Return (X, Y) of the center of cell containing provided text 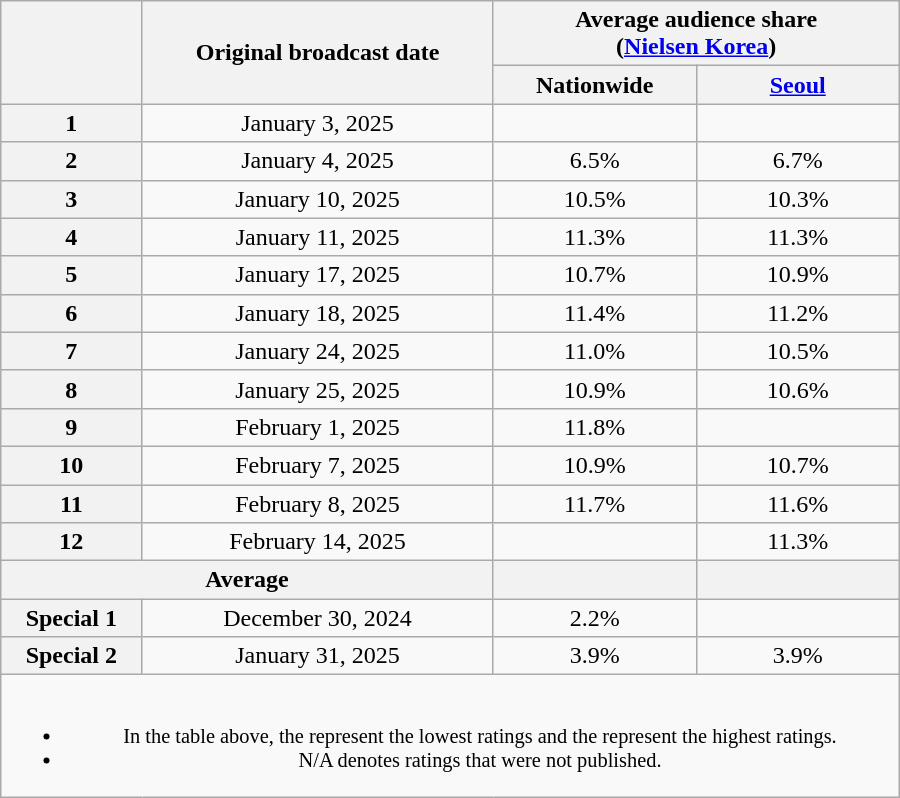
12 (72, 542)
Special 2 (72, 656)
10 (72, 465)
February 8, 2025 (318, 503)
January 10, 2025 (318, 199)
February 14, 2025 (318, 542)
January 24, 2025 (318, 351)
3 (72, 199)
Special 1 (72, 618)
January 3, 2025 (318, 123)
Average audience share(Nielsen Korea) (696, 34)
February 1, 2025 (318, 427)
February 7, 2025 (318, 465)
Seoul (798, 85)
December 30, 2024 (318, 618)
8 (72, 389)
January 18, 2025 (318, 313)
11.4% (594, 313)
11.6% (798, 503)
11.8% (594, 427)
6 (72, 313)
10.3% (798, 199)
2 (72, 161)
11.2% (798, 313)
2.2% (594, 618)
9 (72, 427)
5 (72, 275)
7 (72, 351)
11.7% (594, 503)
January 17, 2025 (318, 275)
Original broadcast date (318, 52)
6.5% (594, 161)
11.0% (594, 351)
In the table above, the represent the lowest ratings and the represent the highest ratings.N/A denotes ratings that were not published. (450, 736)
10.6% (798, 389)
4 (72, 237)
Nationwide (594, 85)
January 25, 2025 (318, 389)
January 4, 2025 (318, 161)
1 (72, 123)
6.7% (798, 161)
January 31, 2025 (318, 656)
January 11, 2025 (318, 237)
Average (247, 580)
11 (72, 503)
